From the cell containing the given text, extract its center point as (X, Y) coordinate. 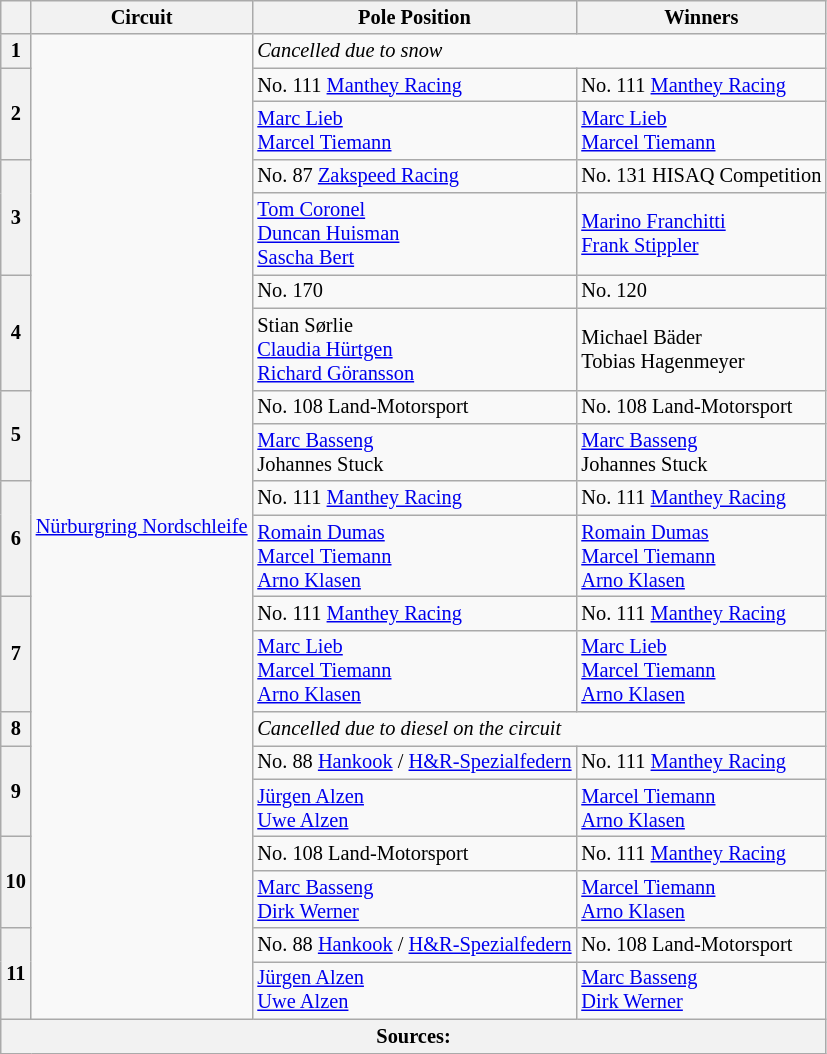
8 (16, 729)
No. 120 (701, 291)
Pole Position (414, 17)
1 (16, 51)
7 (16, 654)
Cancelled due to diesel on the circuit (539, 729)
Nürburgring Nordschleife (142, 526)
11 (16, 974)
9 (16, 790)
Marino Franchitti Frank Stippler (701, 234)
Sources: (414, 1036)
2 (16, 114)
4 (16, 332)
10 (16, 882)
6 (16, 538)
3 (16, 216)
Circuit (142, 17)
Cancelled due to snow (539, 51)
No. 131 HISAQ Competition (701, 176)
Michael Bäder Tobias Hagenmeyer (701, 349)
Stian Sørlie Claudia Hürtgen Richard Göransson (414, 349)
Winners (701, 17)
Tom Coronel Duncan Huisman Sascha Bert (414, 234)
5 (16, 436)
No. 87 Zakspeed Racing (414, 176)
No. 170 (414, 291)
